Scan for the cell matching the given text and deliver its [X, Y] coordinate at center. 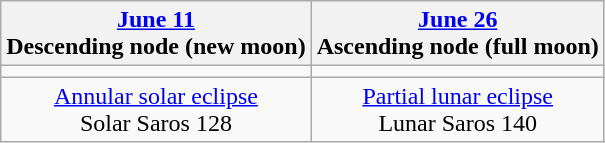
Annular solar eclipseSolar Saros 128 [156, 110]
June 11Descending node (new moon) [156, 34]
June 26Ascending node (full moon) [458, 34]
Partial lunar eclipseLunar Saros 140 [458, 110]
